Return [X, Y] of the center of cell containing provided text 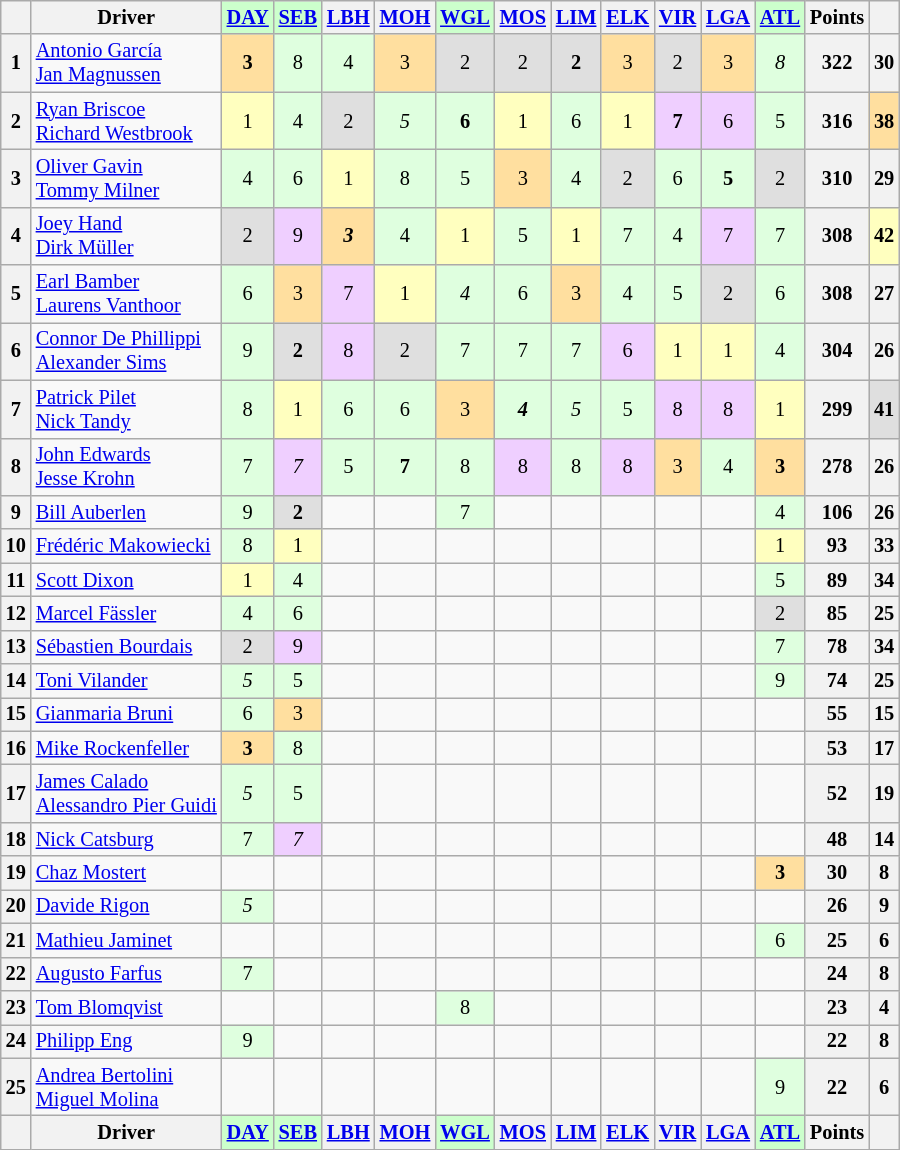
Chaz Mostert [126, 873]
278 [837, 467]
52 [837, 793]
38 [884, 121]
Sébastien Bourdais [126, 647]
John Edwards Jesse Krohn [126, 467]
Mathieu Jaminet [126, 940]
12 [16, 613]
Mike Rockenfeller [126, 748]
33 [884, 546]
299 [837, 409]
Scott Dixon [126, 580]
74 [837, 681]
78 [837, 647]
48 [837, 839]
Gianmaria Bruni [126, 714]
310 [837, 178]
James Calado Alessandro Pier Guidi [126, 793]
27 [884, 294]
Antonio García Jan Magnussen [126, 63]
53 [837, 748]
316 [837, 121]
Frédéric Makowiecki [126, 546]
11 [16, 580]
106 [837, 512]
Oliver Gavin Tommy Milner [126, 178]
Patrick Pilet Nick Tandy [126, 409]
Bill Auberlen [126, 512]
42 [884, 236]
Nick Catsburg [126, 839]
29 [884, 178]
Marcel Fässler [126, 613]
Philipp Eng [126, 1041]
20 [16, 906]
Davide Rigon [126, 906]
Toni Vilander [126, 681]
16 [16, 748]
Earl Bamber Laurens Vanthoor [126, 294]
Ryan Briscoe Richard Westbrook [126, 121]
10 [16, 546]
Augusto Farfus [126, 974]
Joey Hand Dirk Müller [126, 236]
93 [837, 546]
18 [16, 839]
Connor De Phillippi Alexander Sims [126, 351]
55 [837, 714]
85 [837, 613]
21 [16, 940]
322 [837, 63]
Tom Blomqvist [126, 1007]
89 [837, 580]
41 [884, 409]
13 [16, 647]
304 [837, 351]
Andrea Bertolini Miguel Molina [126, 1087]
